Detect which cell encompasses the target text, then output its (x, y) center coordinate. 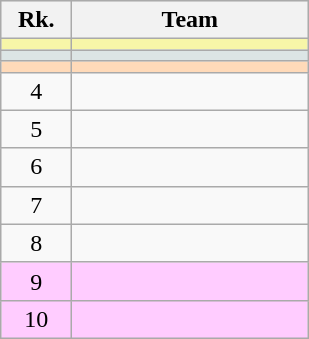
5 (36, 129)
4 (36, 91)
8 (36, 243)
7 (36, 205)
Rk. (36, 20)
9 (36, 281)
6 (36, 167)
Team (190, 20)
10 (36, 319)
